Identify which cell holds the provided text, then report its [X, Y] central coordinate. 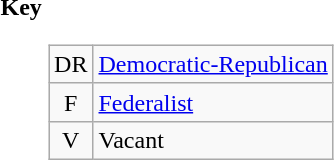
Vacant [213, 140]
V [71, 140]
Federalist [213, 102]
F [71, 102]
DR [71, 64]
Democratic-Republican [213, 64]
